Pinpoint the cell where the given text exists, returning its (x, y) midpoint coordinate. 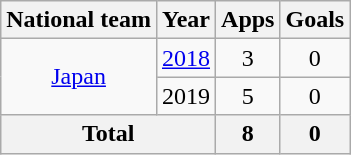
National team (79, 20)
Goals (315, 20)
3 (248, 58)
Year (186, 20)
Japan (79, 77)
8 (248, 134)
2018 (186, 58)
Total (108, 134)
Apps (248, 20)
5 (248, 96)
2019 (186, 96)
